Output the [x, y] coordinate of the center of the cell containing the given text.  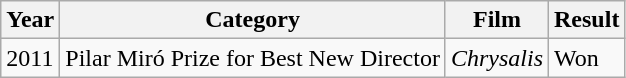
Won [587, 58]
Year [30, 20]
Film [496, 20]
Chrysalis [496, 58]
Category [253, 20]
2011 [30, 58]
Pilar Miró Prize for Best New Director [253, 58]
Result [587, 20]
